Extract the [X, Y] coordinate from the center of the cell holding the provided text.  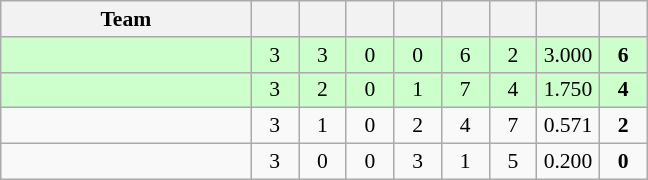
Team [126, 19]
3.000 [568, 55]
1.750 [568, 90]
0.571 [568, 126]
0.200 [568, 162]
5 [513, 162]
